Search for the cell housing the specified text and yield its [x, y] center coordinate. 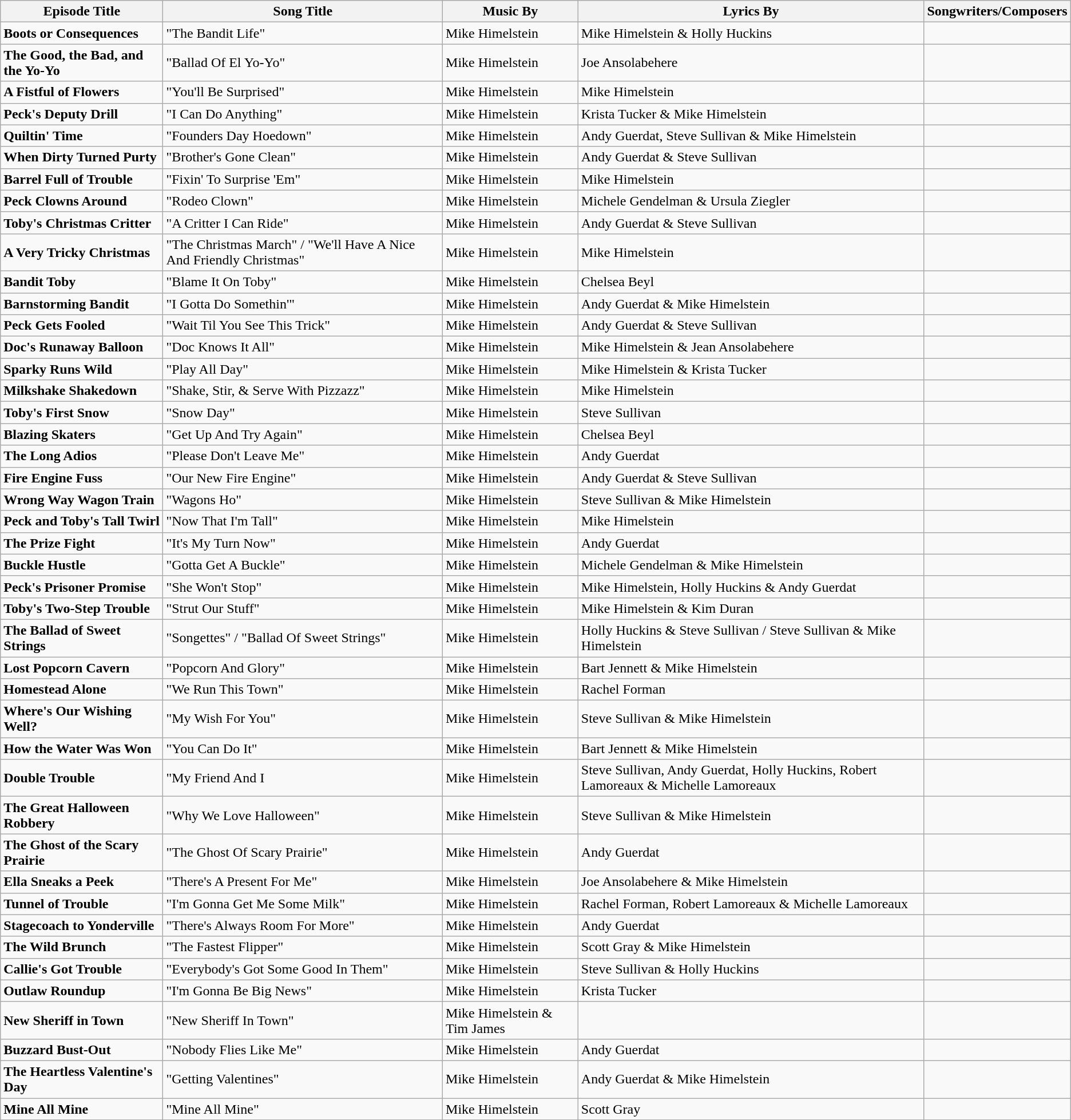
"Why We Love Halloween" [303, 815]
Steve Sullivan, Andy Guerdat, Holly Huckins, Robert Lamoreaux & Michelle Lamoreaux [751, 778]
Toby's Two-Step Trouble [82, 608]
"Brother's Gone Clean" [303, 157]
"There's A Present For Me" [303, 882]
The Wild Brunch [82, 947]
"Getting Valentines" [303, 1079]
The Great Halloween Robbery [82, 815]
Krista Tucker & Mike Himelstein [751, 114]
Wrong Way Wagon Train [82, 500]
"Doc Knows It All" [303, 347]
Andy Guerdat, Steve Sullivan & Mike Himelstein [751, 136]
Peck and Toby's Tall Twirl [82, 521]
Joe Ansolabehere [751, 63]
"My Wish For You" [303, 719]
Peck Clowns Around [82, 201]
The Prize Fight [82, 543]
"Ballad Of El Yo-Yo" [303, 63]
Peck's Deputy Drill [82, 114]
"Play All Day" [303, 369]
Mike Himelstein & Tim James [510, 1020]
When Dirty Turned Purty [82, 157]
Milkshake Shakedown [82, 391]
"Now That I'm Tall" [303, 521]
Peck's Prisoner Promise [82, 587]
Toby's Christmas Critter [82, 223]
"Rodeo Clown" [303, 201]
Rachel Forman [751, 690]
"Songettes" / "Ballad Of Sweet Strings" [303, 638]
Double Trouble [82, 778]
Scott Gray & Mike Himelstein [751, 947]
"The Ghost Of Scary Prairie" [303, 853]
Ella Sneaks a Peek [82, 882]
Tunnel of Trouble [82, 904]
Lyrics By [751, 11]
Homestead Alone [82, 690]
Episode Title [82, 11]
Song Title [303, 11]
"Gotta Get A Buckle" [303, 565]
Michele Gendelman & Mike Himelstein [751, 565]
Peck Gets Fooled [82, 326]
"I Gotta Do Somethin'" [303, 304]
Callie's Got Trouble [82, 969]
"Fixin' To Surprise 'Em" [303, 179]
The Ghost of the Scary Prairie [82, 853]
Sparky Runs Wild [82, 369]
"There's Always Room For More" [303, 925]
"Snow Day" [303, 413]
Fire Engine Fuss [82, 478]
The Ballad of Sweet Strings [82, 638]
Mine All Mine [82, 1109]
Barrel Full of Trouble [82, 179]
"Strut Our Stuff" [303, 608]
Music By [510, 11]
A Fistful of Flowers [82, 92]
Blazing Skaters [82, 434]
Krista Tucker [751, 991]
"A Critter I Can Ride" [303, 223]
"It's My Turn Now" [303, 543]
Steve Sullivan [751, 413]
"Our New Fire Engine" [303, 478]
Holly Huckins & Steve Sullivan / Steve Sullivan & Mike Himelstein [751, 638]
"Get Up And Try Again" [303, 434]
Joe Ansolabehere & Mike Himelstein [751, 882]
"Shake, Stir, & Serve With Pizzazz" [303, 391]
"Nobody Flies Like Me" [303, 1050]
Barnstorming Bandit [82, 304]
Mike Himelstein & Holly Huckins [751, 33]
Where's Our Wishing Well? [82, 719]
Buzzard Bust-Out [82, 1050]
"Please Don't Leave Me" [303, 456]
"New Sheriff In Town" [303, 1020]
"My Friend And I [303, 778]
"Everybody's Got Some Good In Them" [303, 969]
New Sheriff in Town [82, 1020]
"The Bandit Life" [303, 33]
Michele Gendelman & Ursula Ziegler [751, 201]
Stagecoach to Yonderville [82, 925]
"Wagons Ho" [303, 500]
The Long Adios [82, 456]
Buckle Hustle [82, 565]
Lost Popcorn Cavern [82, 668]
A Very Tricky Christmas [82, 252]
Boots or Consequences [82, 33]
"Wait Til You See This Trick" [303, 326]
"You'll Be Surprised" [303, 92]
The Good, the Bad, and the Yo-Yo [82, 63]
"The Fastest Flipper" [303, 947]
Mike Himelstein & Kim Duran [751, 608]
"I'm Gonna Get Me Some Milk" [303, 904]
Outlaw Roundup [82, 991]
Scott Gray [751, 1109]
"Founders Day Hoedown" [303, 136]
Doc's Runaway Balloon [82, 347]
"The Christmas March" / "We'll Have A Nice And Friendly Christmas" [303, 252]
Mike Himelstein, Holly Huckins & Andy Guerdat [751, 587]
"I Can Do Anything" [303, 114]
Mike Himelstein & Krista Tucker [751, 369]
"She Won't Stop" [303, 587]
"You Can Do It" [303, 749]
Quiltin' Time [82, 136]
"Popcorn And Glory" [303, 668]
Mike Himelstein & Jean Ansolabehere [751, 347]
Songwriters/Composers [997, 11]
"We Run This Town" [303, 690]
"Blame It On Toby" [303, 282]
The Heartless Valentine's Day [82, 1079]
Steve Sullivan & Holly Huckins [751, 969]
Rachel Forman, Robert Lamoreaux & Michelle Lamoreaux [751, 904]
"Mine All Mine" [303, 1109]
Bandit Toby [82, 282]
How the Water Was Won [82, 749]
"I'm Gonna Be Big News" [303, 991]
Toby's First Snow [82, 413]
